Output the [x, y] coordinate of the center of the cell containing the given text.  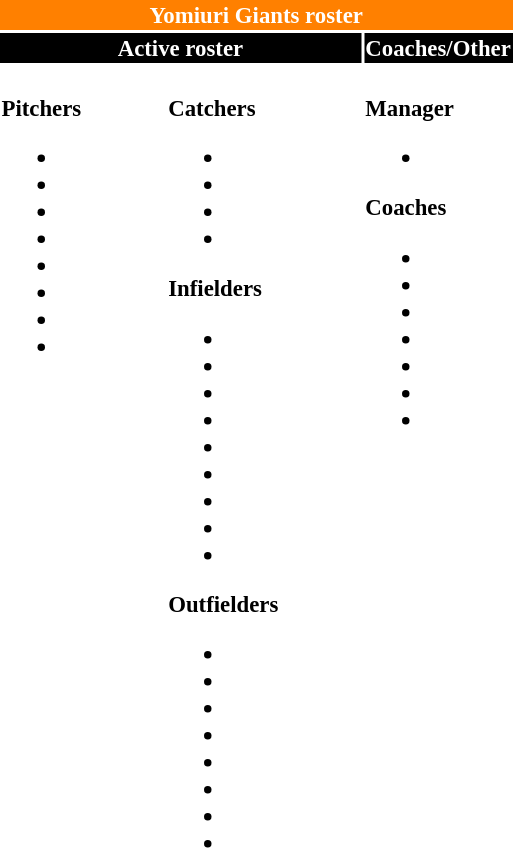
Yomiuri Giants roster [256, 15]
Active roster [180, 48]
Coaches/Other [438, 48]
